Pinpoint the cell where the given text exists, returning its (X, Y) midpoint coordinate. 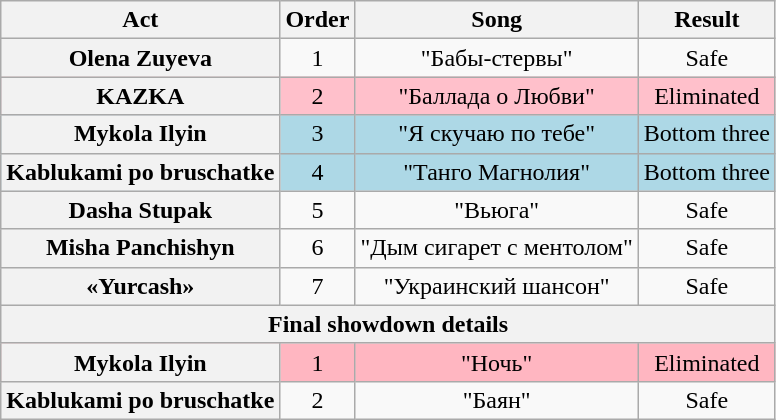
Order (318, 20)
Act (140, 20)
6 (318, 248)
Final showdown details (388, 324)
4 (318, 172)
3 (318, 134)
Misha Panchishyn (140, 248)
"Украинский шансон" (496, 286)
"Я скучаю по тебе" (496, 134)
7 (318, 286)
«Yurcash» (140, 286)
"Ночь" (496, 362)
Olena Zuyeva (140, 58)
"Баллада о Любви" (496, 96)
Result (706, 20)
"Баян" (496, 400)
"Дым сигарет с ментолом" (496, 248)
5 (318, 210)
"Бабы-стервы" (496, 58)
"Танго Магнолия" (496, 172)
"Вьюга" (496, 210)
KAZKA (140, 96)
Song (496, 20)
Dasha Stupak (140, 210)
